Pinpoint the cell where the given text exists, returning its (x, y) midpoint coordinate. 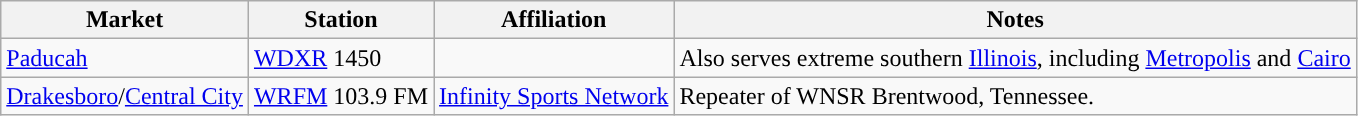
Repeater of WNSR Brentwood, Tennessee. (1015, 96)
WDXR 1450 (340, 58)
Paducah (125, 58)
Station (340, 20)
Drakesboro/Central City (125, 96)
Affiliation (554, 20)
WRFM 103.9 FM (340, 96)
Notes (1015, 20)
Also serves extreme southern Illinois, including Metropolis and Cairo (1015, 58)
Market (125, 20)
Infinity Sports Network (554, 96)
